Extract the (x, y) coordinate from the center of the cell holding the provided text.  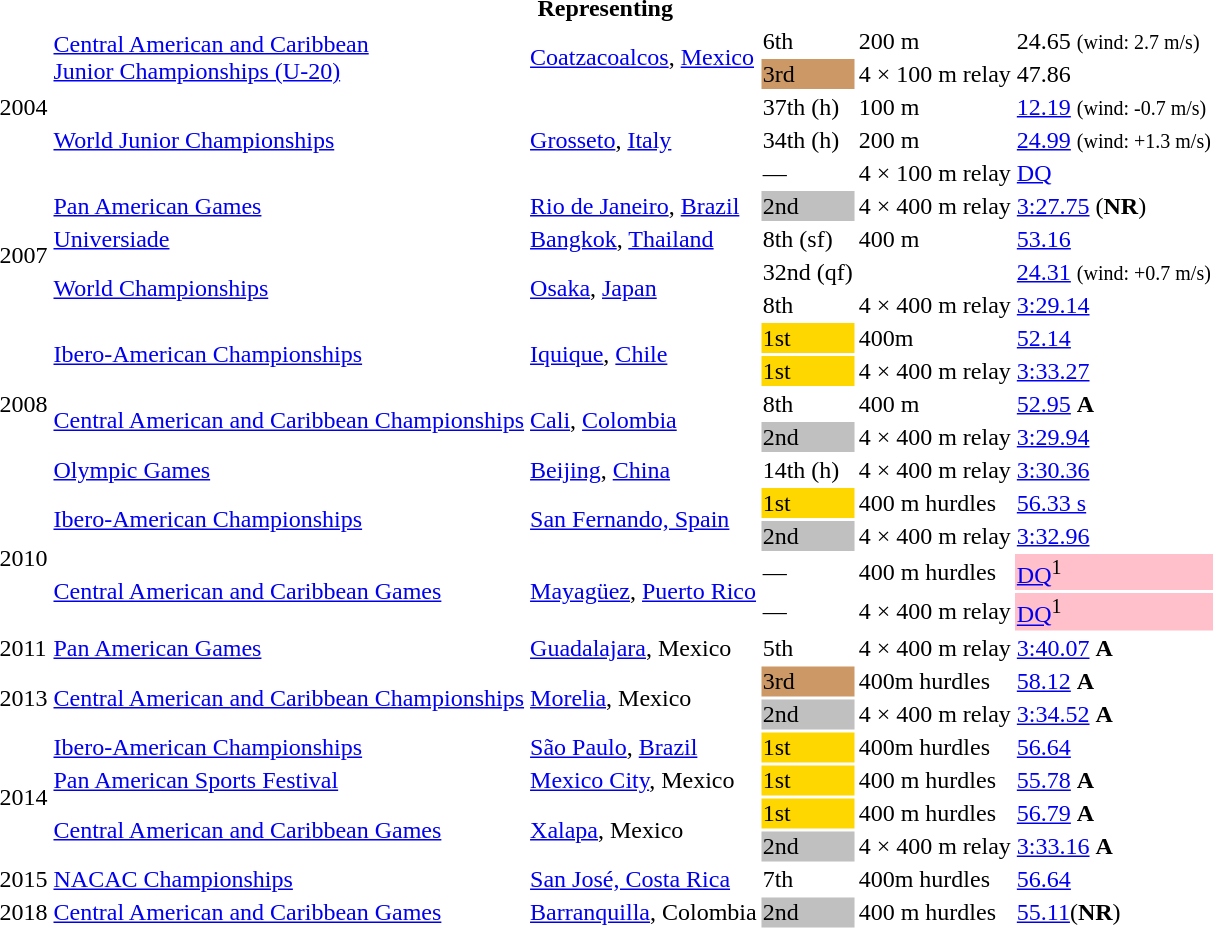
3:27.75 (NR) (1114, 206)
5th (808, 648)
55.78 A (1114, 780)
47.86 (1114, 74)
São Paulo, Brazil (644, 747)
NACAC Championships (289, 879)
6th (808, 41)
Mayagüez, Puerto Rico (644, 592)
Xalapa, Mexico (644, 830)
Iquique, Chile (644, 354)
3:33.16 A (1114, 846)
Bangkok, Thailand (644, 239)
34th (h) (808, 140)
12.19 (wind: -0.7 m/s) (1114, 107)
Coatzacoalcos, Mexico (644, 58)
58.12 A (1114, 681)
56.33 s (1114, 503)
Universiade (289, 239)
100 m (934, 107)
Mexico City, Mexico (644, 780)
8th (sf) (808, 239)
52.14 (1114, 338)
Barranquilla, Colombia (644, 912)
3:30.36 (1114, 470)
World Junior Championships (289, 140)
400m (934, 338)
55.11(NR) (1114, 912)
24.31 (wind: +0.7 m/s) (1114, 272)
14th (h) (808, 470)
San Fernando, Spain (644, 520)
24.65 (wind: 2.7 m/s) (1114, 41)
Rio de Janeiro, Brazil (644, 206)
Grosseto, Italy (644, 140)
56.79 A (1114, 813)
3:34.52 A (1114, 714)
Osaka, Japan (644, 288)
3:40.07 A (1114, 648)
World Championships (289, 288)
32nd (qf) (808, 272)
DQ (1114, 173)
3:29.94 (1114, 437)
37th (h) (808, 107)
Beijing, China (644, 470)
Cali, Colombia (644, 420)
Pan American Sports Festival (289, 780)
7th (808, 879)
52.95 A (1114, 404)
Guadalajara, Mexico (644, 648)
Central American and CaribbeanJunior Championships (U-20) (289, 58)
3:32.96 (1114, 536)
San José, Costa Rica (644, 879)
Morelia, Mexico (644, 698)
24.99 (wind: +1.3 m/s) (1114, 140)
Olympic Games (289, 470)
53.16 (1114, 239)
3:33.27 (1114, 371)
3:29.14 (1114, 305)
